Output the [X, Y] coordinate of the center of the cell containing the given text.  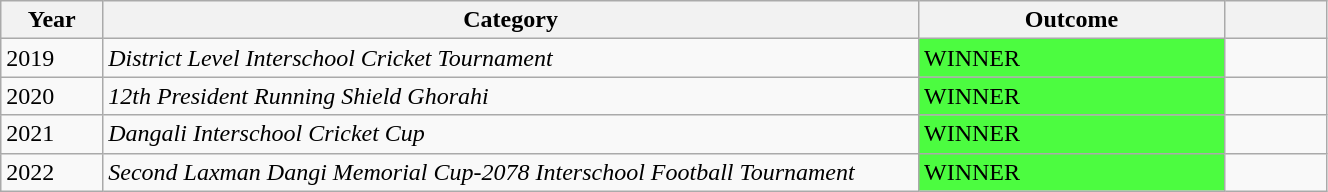
District Level Interschool Cricket Tournament [511, 58]
Dangali Interschool Cricket Cup [511, 134]
2020 [52, 96]
2021 [52, 134]
Second Laxman Dangi Memorial Cup-2078 Interschool Football Tournament [511, 172]
Category [511, 20]
2022 [52, 172]
Year [52, 20]
2019 [52, 58]
Outcome [1072, 20]
12th President Running Shield Ghorahi [511, 96]
